Return the (x, y) coordinate for the center point of the cell that contains the specified text.  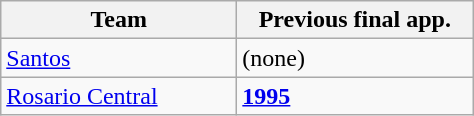
Team (119, 20)
Santos (119, 58)
1995 (355, 96)
(none) (355, 58)
Previous final app. (355, 20)
Rosario Central (119, 96)
